From the cell containing the given text, extract its center point as [X, Y] coordinate. 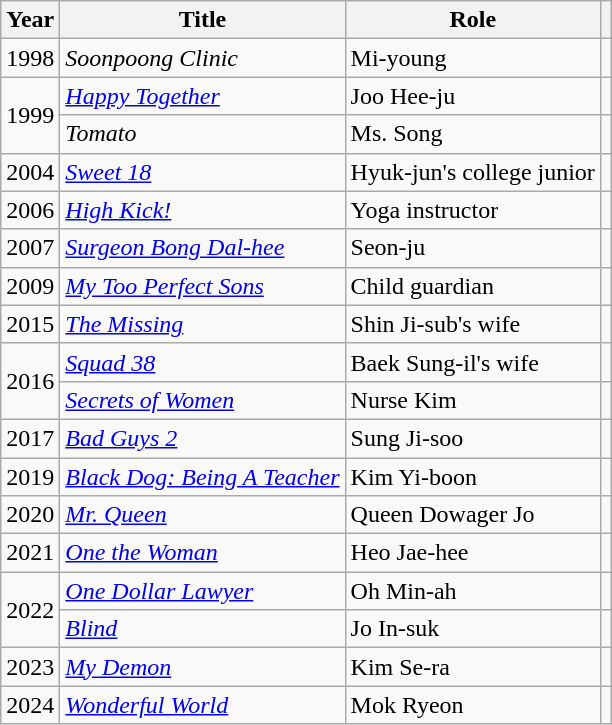
One Dollar Lawyer [202, 591]
Secrets of Women [202, 400]
Joo Hee-ju [472, 96]
My Demon [202, 667]
2016 [30, 381]
Surgeon Bong Dal-hee [202, 248]
2023 [30, 667]
Sweet 18 [202, 172]
Oh Min-ah [472, 591]
Happy Together [202, 96]
2017 [30, 438]
Black Dog: Being A Teacher [202, 477]
Title [202, 20]
Heo Jae-hee [472, 553]
Hyuk-jun's college junior [472, 172]
Tomato [202, 134]
2009 [30, 286]
Jo In-suk [472, 629]
2015 [30, 324]
Mok Ryeon [472, 705]
Squad 38 [202, 362]
Shin Ji-sub's wife [472, 324]
Nurse Kim [472, 400]
Role [472, 20]
My Too Perfect Sons [202, 286]
Blind [202, 629]
Seon-ju [472, 248]
1998 [30, 58]
Bad Guys 2 [202, 438]
Wonderful World [202, 705]
Ms. Song [472, 134]
Queen Dowager Jo [472, 515]
2007 [30, 248]
1999 [30, 115]
Yoga instructor [472, 210]
Baek Sung-il's wife [472, 362]
The Missing [202, 324]
2020 [30, 515]
Child guardian [472, 286]
Mi-young [472, 58]
2022 [30, 610]
One the Woman [202, 553]
Kim Yi-boon [472, 477]
2019 [30, 477]
Kim Se-ra [472, 667]
Soonpoong Clinic [202, 58]
High Kick! [202, 210]
2004 [30, 172]
2006 [30, 210]
2021 [30, 553]
Sung Ji-soo [472, 438]
2024 [30, 705]
Year [30, 20]
Mr. Queen [202, 515]
